Capture the cell that displays the provided text and extract its (x, y) central coordinate. 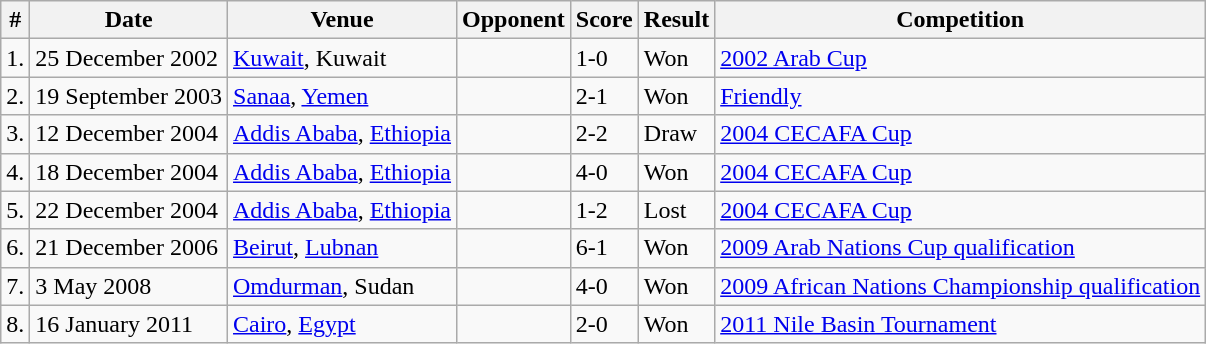
2011 Nile Basin Tournament (960, 324)
Result (676, 20)
2009 African Nations Championship qualification (960, 286)
Opponent (514, 20)
3 May 2008 (129, 286)
1-2 (604, 210)
7. (16, 286)
21 December 2006 (129, 248)
Date (129, 20)
2002 Arab Cup (960, 58)
4. (16, 172)
Lost (676, 210)
Beirut, Lubnan (342, 248)
2-0 (604, 324)
1. (16, 58)
Sanaa, Yemen (342, 96)
Friendly (960, 96)
25 December 2002 (129, 58)
Cairo, Egypt (342, 324)
Venue (342, 20)
2009 Arab Nations Cup qualification (960, 248)
16 January 2011 (129, 324)
6-1 (604, 248)
8. (16, 324)
6. (16, 248)
1-0 (604, 58)
Omdurman, Sudan (342, 286)
5. (16, 210)
Competition (960, 20)
22 December 2004 (129, 210)
Score (604, 20)
Draw (676, 134)
12 December 2004 (129, 134)
2-2 (604, 134)
# (16, 20)
2. (16, 96)
18 December 2004 (129, 172)
Kuwait, Kuwait (342, 58)
19 September 2003 (129, 96)
2-1 (604, 96)
3. (16, 134)
